Extract the (X, Y) coordinate from the center of the cell holding the provided text.  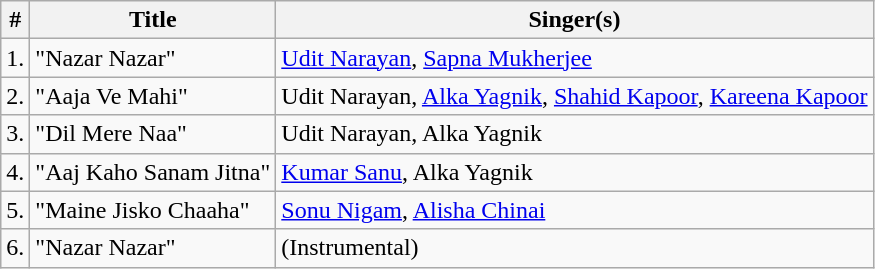
"Maine Jisko Chaaha" (153, 210)
3. (16, 134)
"Dil Mere Naa" (153, 134)
Udit Narayan, Sapna Mukherjee (574, 58)
Kumar Sanu, Alka Yagnik (574, 172)
"Aaj Kaho Sanam Jitna" (153, 172)
4. (16, 172)
(Instrumental) (574, 248)
# (16, 20)
1. (16, 58)
"Aaja Ve Mahi" (153, 96)
Udit Narayan, Alka Yagnik, Shahid Kapoor, Kareena Kapoor (574, 96)
Udit Narayan, Alka Yagnik (574, 134)
Singer(s) (574, 20)
5. (16, 210)
Sonu Nigam, Alisha Chinai (574, 210)
Title (153, 20)
6. (16, 248)
2. (16, 96)
